For the text-containing cell, return its midpoint in (X, Y) coordinate format. 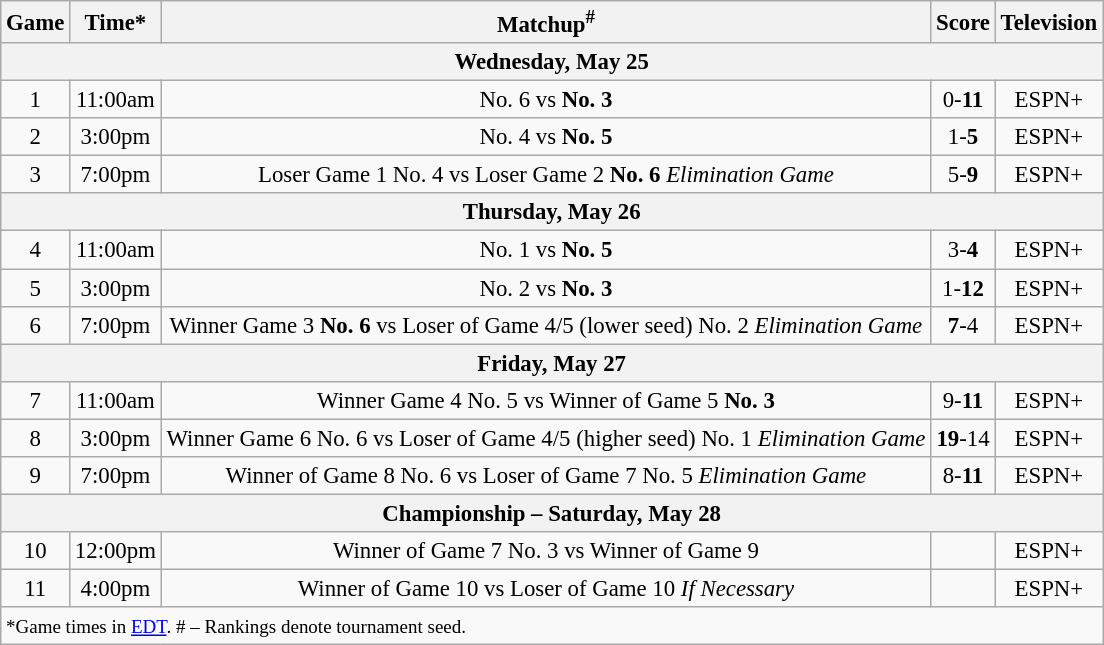
5-9 (964, 175)
3-4 (964, 250)
No. 6 vs No. 3 (546, 100)
12:00pm (116, 551)
0-11 (964, 100)
1 (36, 100)
3 (36, 175)
1-5 (964, 137)
9-11 (964, 400)
Championship – Saturday, May 28 (552, 513)
Winner of Game 10 vs Loser of Game 10 If Necessary (546, 588)
Winner Game 6 No. 6 vs Loser of Game 4/5 (higher seed) No. 1 Elimination Game (546, 438)
Winner of Game 7 No. 3 vs Winner of Game 9 (546, 551)
2 (36, 137)
6 (36, 325)
19-14 (964, 438)
Winner Game 4 No. 5 vs Winner of Game 5 No. 3 (546, 400)
7 (36, 400)
Time* (116, 22)
No. 1 vs No. 5 (546, 250)
Matchup# (546, 22)
8-11 (964, 476)
7-4 (964, 325)
Friday, May 27 (552, 363)
11 (36, 588)
Wednesday, May 25 (552, 62)
8 (36, 438)
Score (964, 22)
Game (36, 22)
*Game times in EDT. # – Rankings denote tournament seed. (552, 626)
10 (36, 551)
Winner Game 3 No. 6 vs Loser of Game 4/5 (lower seed) No. 2 Elimination Game (546, 325)
No. 2 vs No. 3 (546, 288)
Loser Game 1 No. 4 vs Loser Game 2 No. 6 Elimination Game (546, 175)
9 (36, 476)
Thursday, May 26 (552, 213)
No. 4 vs No. 5 (546, 137)
Winner of Game 8 No. 6 vs Loser of Game 7 No. 5 Elimination Game (546, 476)
4 (36, 250)
4:00pm (116, 588)
5 (36, 288)
1-12 (964, 288)
Television (1048, 22)
